Return (X, Y) of the center of cell containing provided text 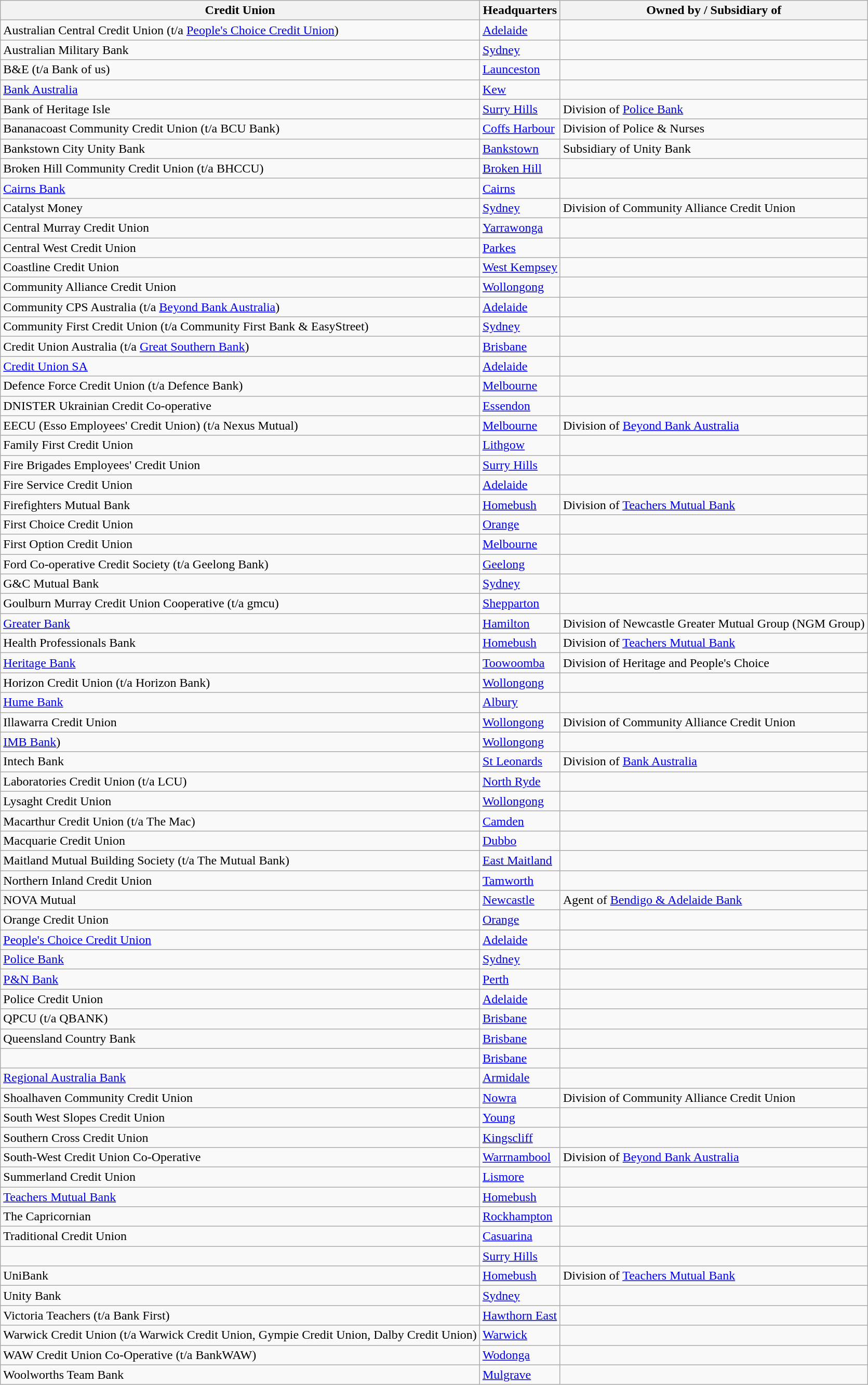
Community CPS Australia (t/a Beyond Bank Australia) (240, 307)
Cairns (519, 188)
Maitland Mutual Building Society (t/a The Mutual Bank) (240, 860)
Albury (519, 702)
Division of Police Bank (714, 109)
B&E (t/a Bank of us) (240, 70)
Lismore (519, 1177)
Dubbo (519, 841)
Bankstown (519, 149)
Coastline Credit Union (240, 268)
East Maitland (519, 860)
Unity Bank (240, 1296)
St Leonards (519, 762)
Geelong (519, 564)
Macquarie Credit Union (240, 841)
Orange Credit Union (240, 920)
Catalyst Money (240, 208)
EECU (Esso Employees' Credit Union) (t/a Nexus Mutual) (240, 425)
Perth (519, 979)
Northern Inland Credit Union (240, 881)
Greater Bank (240, 623)
NOVA Mutual (240, 900)
Queensland Country Bank (240, 1038)
West Kempsey (519, 268)
Health Professionals Bank (240, 643)
Rockhampton (519, 1217)
North Ryde (519, 781)
Warrnambool (519, 1157)
Broken Hill (519, 168)
Kew (519, 89)
Bananacoast Community Credit Union (t/a BCU Bank) (240, 129)
Tamworth (519, 881)
Macarthur Credit Union (t/a The Mac) (240, 821)
Lysaght Credit Union (240, 801)
South-West Credit Union Co-Operative (240, 1157)
Newcastle (519, 900)
Hawthorn East (519, 1315)
Coffs Harbour (519, 129)
Bank Australia (240, 89)
Shepparton (519, 604)
Subsidiary of Unity Bank (714, 149)
First Option Credit Union (240, 544)
Broken Hill Community Credit Union (t/a BHCCU) (240, 168)
P&N Bank (240, 979)
Goulburn Murray Credit Union Cooperative (t/a gmcu) (240, 604)
Traditional Credit Union (240, 1236)
Credit Union (240, 10)
Firefighters Mutual Bank (240, 504)
Defence Force Credit Union (t/a Defence Bank) (240, 386)
Division of Police & Nurses (714, 129)
Headquarters (519, 10)
Casuarina (519, 1236)
Fire Service Credit Union (240, 485)
Owned by / Subsidiary of (714, 10)
Bankstown City Unity Bank (240, 149)
Illawarra Credit Union (240, 722)
People's Choice Credit Union (240, 940)
Division of Newcastle Greater Mutual Group (NGM Group) (714, 623)
Parkes (519, 248)
Southern Cross Credit Union (240, 1137)
Mulgrave (519, 1375)
WAW Credit Union Co-Operative (t/a BankWAW) (240, 1355)
The Capricornian (240, 1217)
Summerland Credit Union (240, 1177)
Police Credit Union (240, 999)
Armidale (519, 1078)
Police Bank (240, 960)
Community First Credit Union (t/a Community First Bank & EasyStreet) (240, 327)
Community Alliance Credit Union (240, 287)
Laboratories Credit Union (t/a LCU) (240, 781)
Division of Heritage and People's Choice (714, 663)
Australian Central Credit Union (t/a People's Choice Credit Union) (240, 30)
Horizon Credit Union (t/a Horizon Bank) (240, 683)
First Choice Credit Union (240, 524)
Yarrawonga (519, 228)
South West Slopes Credit Union (240, 1117)
Australian Military Bank (240, 50)
Intech Bank (240, 762)
Agent of Bendigo & Adelaide Bank (714, 900)
Victoria Teachers (t/a Bank First) (240, 1315)
Woolworths Team Bank (240, 1375)
Central West Credit Union (240, 248)
Lithgow (519, 445)
Hume Bank (240, 702)
Warwick (519, 1335)
Nowra (519, 1098)
Essendon (519, 406)
Bank of Heritage Isle (240, 109)
UniBank (240, 1276)
Regional Australia Bank (240, 1078)
Kingscliff (519, 1137)
QPCU (t/a QBANK) (240, 1019)
Heritage Bank (240, 663)
DNISTER Ukrainian Credit Co-operative (240, 406)
Ford Co-operative Credit Society (t/a Geelong Bank) (240, 564)
Family First Credit Union (240, 445)
Warwick Credit Union (t/a Warwick Credit Union, Gympie Credit Union, Dalby Credit Union) (240, 1335)
Wodonga (519, 1355)
Toowoomba (519, 663)
Shoalhaven Community Credit Union (240, 1098)
Central Murray Credit Union (240, 228)
IMB Bank) (240, 742)
Cairns Bank (240, 188)
Fire Brigades Employees' Credit Union (240, 465)
Launceston (519, 70)
Credit Union Australia (t/a Great Southern Bank) (240, 347)
Young (519, 1117)
Teachers Mutual Bank (240, 1196)
G&C Mutual Bank (240, 584)
Credit Union SA (240, 366)
Division of Bank Australia (714, 762)
Hamilton (519, 623)
Camden (519, 821)
